Identify which cell holds the provided text, then report its (x, y) central coordinate. 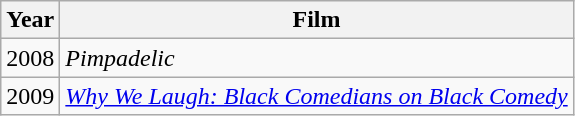
2008 (30, 58)
Film (316, 20)
Year (30, 20)
Why We Laugh: Black Comedians on Black Comedy (316, 96)
2009 (30, 96)
Pimpadelic (316, 58)
